From the cell containing the given text, extract its center point as [x, y] coordinate. 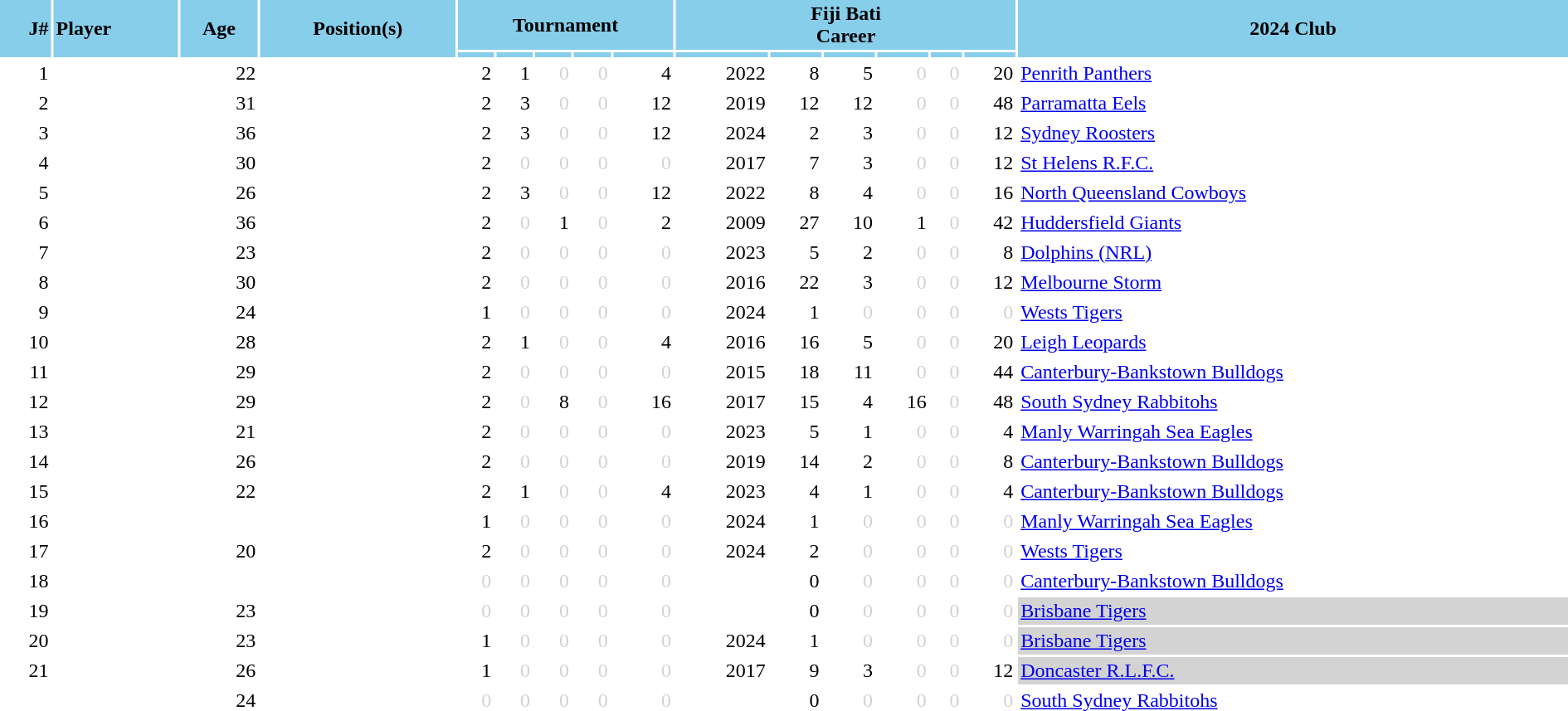
South Sydney Rabbitohs [1293, 402]
Leigh Leopards [1293, 342]
Dolphins (NRL) [1293, 252]
Age [219, 28]
44 [991, 372]
19 [26, 611]
Tournament [566, 25]
Sydney Roosters [1293, 133]
Parramatta Eels [1293, 103]
J# [26, 28]
Player [116, 28]
27 [796, 222]
Position(s) [358, 28]
2009 [722, 222]
13 [26, 431]
Doncaster R.L.F.C. [1293, 670]
Fiji Bati Career [846, 25]
42 [991, 222]
28 [219, 342]
North Queensland Cowboys [1293, 192]
Melbourne Storm [1293, 282]
6 [26, 222]
2024 Club [1293, 28]
Huddersfield Giants [1293, 222]
2015 [722, 372]
St Helens R.F.C. [1293, 163]
31 [219, 103]
Penrith Panthers [1293, 73]
17 [26, 551]
24 [219, 312]
